Locate the cell with the specified text and output its (X, Y) center coordinate. 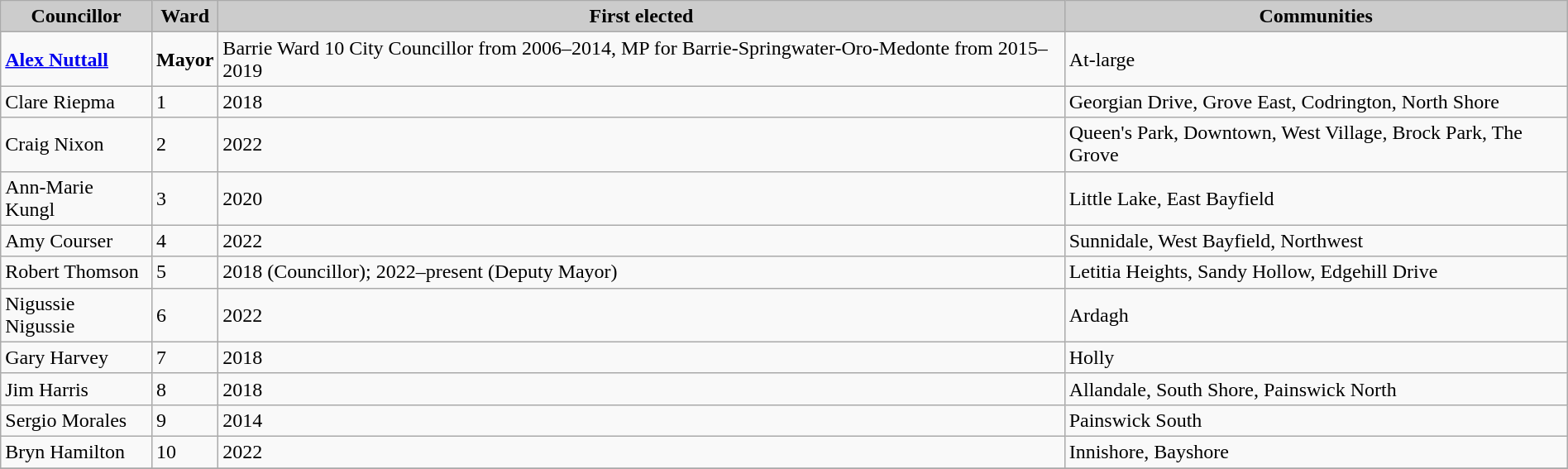
Little Lake, East Bayfield (1316, 199)
Letitia Heights, Sandy Hollow, Edgehill Drive (1316, 272)
2 (184, 144)
7 (184, 357)
Mayor (184, 60)
Communities (1316, 17)
Queen's Park, Downtown, West Village, Brock Park, The Grove (1316, 144)
Clare Riepma (76, 102)
Allandale, South Shore, Painswick North (1316, 389)
8 (184, 389)
10 (184, 452)
Amy Courser (76, 241)
2014 (642, 420)
At-large (1316, 60)
Ann-Marie Kungl (76, 199)
3 (184, 199)
Sergio Morales (76, 420)
Robert Thomson (76, 272)
9 (184, 420)
1 (184, 102)
Nigussie Nigussie (76, 314)
2018 (Councillor); 2022–present (Deputy Mayor) (642, 272)
2020 (642, 199)
Holly (1316, 357)
Jim Harris (76, 389)
Alex Nuttall (76, 60)
4 (184, 241)
Sunnidale, West Bayfield, Northwest (1316, 241)
First elected (642, 17)
Bryn Hamilton (76, 452)
Ardagh (1316, 314)
Innishore, Bayshore (1316, 452)
5 (184, 272)
Georgian Drive, Grove East, Codrington, North Shore (1316, 102)
Craig Nixon (76, 144)
Ward (184, 17)
Councillor (76, 17)
Painswick South (1316, 420)
Barrie Ward 10 City Councillor from 2006–2014, MP for Barrie-Springwater-Oro-Medonte from 2015–2019 (642, 60)
Gary Harvey (76, 357)
6 (184, 314)
